Capture the cell that displays the provided text and extract its (X, Y) central coordinate. 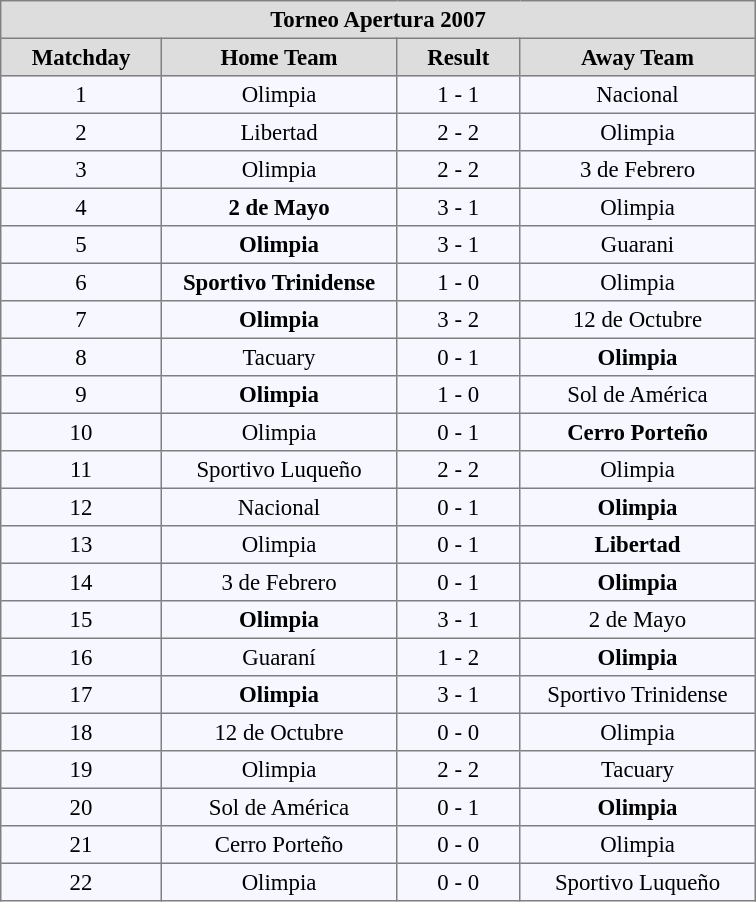
15 (81, 620)
2 (81, 132)
18 (81, 732)
19 (81, 770)
5 (81, 245)
7 (81, 320)
1 (81, 95)
Home Team (279, 57)
17 (81, 695)
9 (81, 395)
1 - 1 (458, 95)
Guaraní (279, 657)
10 (81, 432)
14 (81, 582)
Result (458, 57)
12 (81, 507)
Guarani (638, 245)
20 (81, 807)
Away Team (638, 57)
8 (81, 357)
22 (81, 882)
3 - 2 (458, 320)
6 (81, 282)
4 (81, 207)
13 (81, 545)
21 (81, 845)
Torneo Apertura 2007 (378, 20)
11 (81, 470)
1 - 2 (458, 657)
3 (81, 170)
Matchday (81, 57)
16 (81, 657)
